Find where the given text appears and provide that cell's center as (x, y) coordinate. 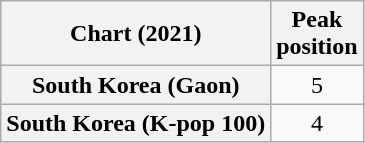
4 (317, 123)
Peakposition (317, 34)
5 (317, 85)
Chart (2021) (136, 34)
South Korea (Gaon) (136, 85)
South Korea (K-pop 100) (136, 123)
